Capture the cell that displays the provided text and extract its (x, y) central coordinate. 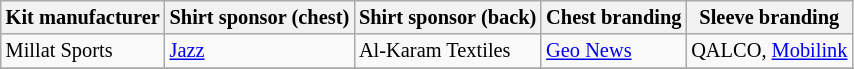
Millat Sports (83, 51)
QALCO, Mobilink (769, 51)
Sleeve branding (769, 17)
Jazz (260, 51)
Al-Karam Textiles (448, 51)
Chest branding (614, 17)
Geo News (614, 51)
Kit manufacturer (83, 17)
Shirt sponsor (chest) (260, 17)
Shirt sponsor (back) (448, 17)
